Pinpoint the cell where the given text exists, returning its [X, Y] midpoint coordinate. 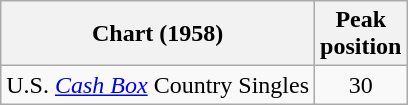
U.S. Cash Box Country Singles [158, 85]
Peakposition [361, 34]
30 [361, 85]
Chart (1958) [158, 34]
